Extract the (X, Y) coordinate from the center of the cell holding the provided text.  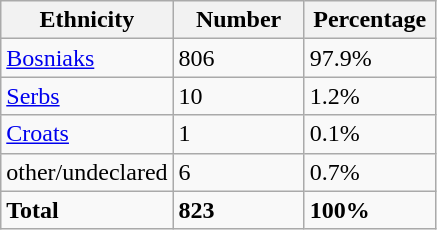
97.9% (370, 58)
1.2% (370, 96)
Ethnicity (87, 20)
6 (238, 172)
1 (238, 134)
823 (238, 210)
Total (87, 210)
0.7% (370, 172)
Croats (87, 134)
806 (238, 58)
Percentage (370, 20)
other/undeclared (87, 172)
10 (238, 96)
Bosniaks (87, 58)
0.1% (370, 134)
Number (238, 20)
Serbs (87, 96)
100% (370, 210)
